Return (X, Y) of the center of cell containing provided text 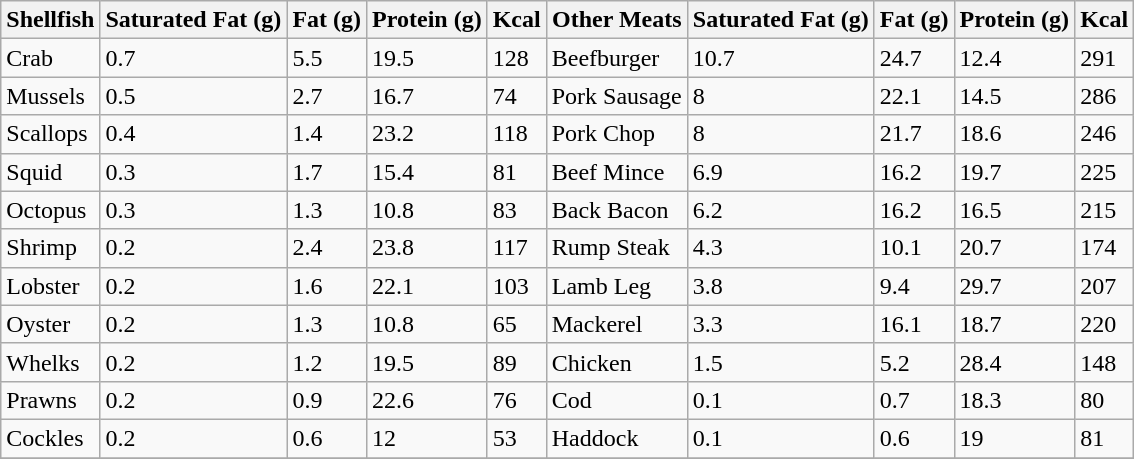
1.5 (780, 362)
246 (1104, 134)
76 (516, 400)
15.4 (428, 172)
0.9 (327, 400)
16.7 (428, 96)
1.7 (327, 172)
12 (428, 438)
2.4 (327, 248)
220 (1104, 324)
80 (1104, 400)
3.3 (780, 324)
1.2 (327, 362)
19 (1014, 438)
118 (516, 134)
18.7 (1014, 324)
Beefburger (616, 58)
Cod (616, 400)
Mussels (50, 96)
Haddock (616, 438)
1.6 (327, 286)
23.2 (428, 134)
215 (1104, 210)
Pork Sausage (616, 96)
207 (1104, 286)
Octopus (50, 210)
6.2 (780, 210)
148 (1104, 362)
2.7 (327, 96)
5.2 (914, 362)
12.4 (1014, 58)
19.7 (1014, 172)
Whelks (50, 362)
128 (516, 58)
Shellfish (50, 20)
Rump Steak (616, 248)
65 (516, 324)
Scallops (50, 134)
22.6 (428, 400)
Squid (50, 172)
1.4 (327, 134)
29.7 (1014, 286)
9.4 (914, 286)
18.6 (1014, 134)
6.9 (780, 172)
4.3 (780, 248)
5.5 (327, 58)
28.4 (1014, 362)
21.7 (914, 134)
20.7 (1014, 248)
83 (516, 210)
Oyster (50, 324)
Other Meats (616, 20)
Beef Mince (616, 172)
3.8 (780, 286)
24.7 (914, 58)
10.1 (914, 248)
89 (516, 362)
74 (516, 96)
Chicken (616, 362)
16.1 (914, 324)
Mackerel (616, 324)
Lobster (50, 286)
225 (1104, 172)
Pork Chop (616, 134)
291 (1104, 58)
0.5 (194, 96)
Lamb Leg (616, 286)
10.7 (780, 58)
Back Bacon (616, 210)
174 (1104, 248)
Crab (50, 58)
0.4 (194, 134)
117 (516, 248)
103 (516, 286)
Shrimp (50, 248)
Cockles (50, 438)
Prawns (50, 400)
18.3 (1014, 400)
23.8 (428, 248)
286 (1104, 96)
16.5 (1014, 210)
53 (516, 438)
14.5 (1014, 96)
